Pinpoint the cell where the given text exists, returning its [x, y] midpoint coordinate. 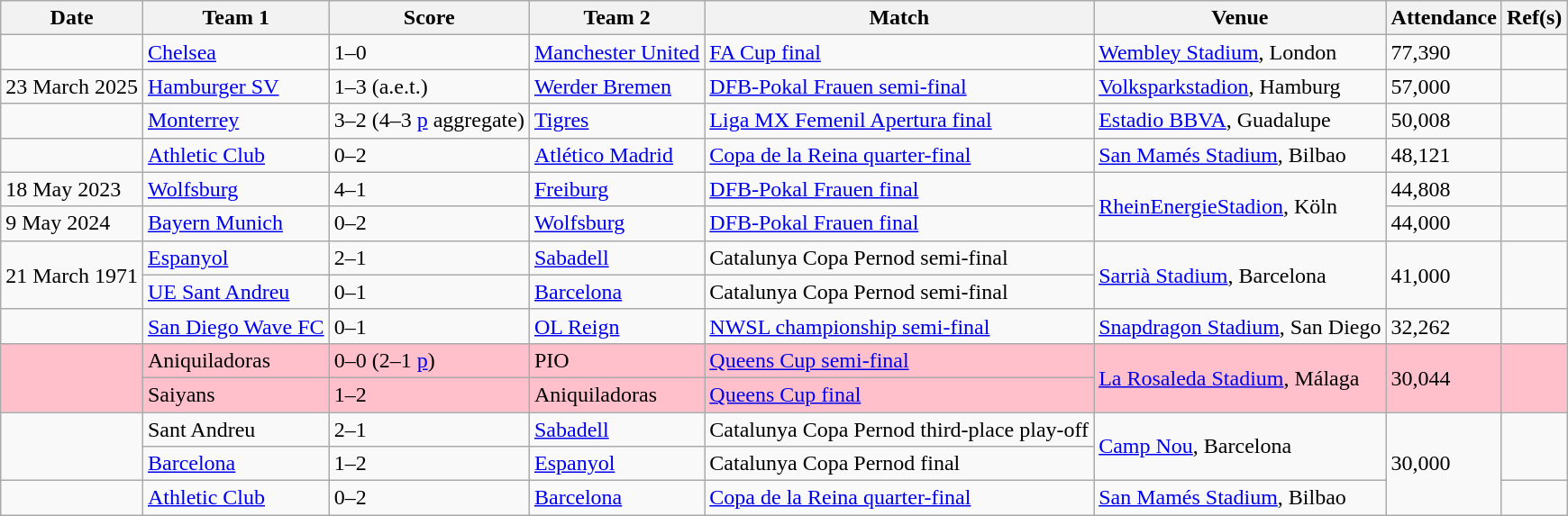
32,262 [1444, 326]
77,390 [1444, 52]
Werder Bremen [616, 86]
Liga MX Femenil Apertura final [899, 121]
Estadio BBVA, Guadalupe [1240, 121]
Freiburg [616, 189]
Tigres [616, 121]
RheinEnergieStadion, Köln [1240, 206]
Score [429, 18]
18 May 2023 [72, 189]
FA Cup final [899, 52]
50,008 [1444, 121]
Catalunya Copa Pernod third-place play-off [899, 430]
Atlético Madrid [616, 155]
Saiyans [236, 394]
57,000 [1444, 86]
DFB-Pokal Frauen semi-final [899, 86]
Team 2 [616, 18]
La Rosaleda Stadium, Málaga [1240, 377]
9 May 2024 [72, 223]
Queens Cup final [899, 394]
Hamburger SV [236, 86]
44,808 [1444, 189]
NWSL championship semi-final [899, 326]
OL Reign [616, 326]
4–1 [429, 189]
Volksparkstadion, Hamburg [1240, 86]
Catalunya Copa Pernod final [899, 464]
21 March 1971 [72, 275]
23 March 2025 [72, 86]
Attendance [1444, 18]
Match [899, 18]
Wembley Stadium, London [1240, 52]
30,044 [1444, 377]
Snapdragon Stadium, San Diego [1240, 326]
Manchester United [616, 52]
Camp Nou, Barcelona [1240, 447]
PIO [616, 360]
41,000 [1444, 275]
1–3 (a.e.t.) [429, 86]
Sant Andreu [236, 430]
Date [72, 18]
3–2 (4–3 p aggregate) [429, 121]
UE Sant Andreu [236, 292]
1–0 [429, 52]
San Diego Wave FC [236, 326]
44,000 [1444, 223]
48,121 [1444, 155]
Queens Cup semi-final [899, 360]
Chelsea [236, 52]
0–0 (2–1 p) [429, 360]
Team 1 [236, 18]
Monterrey [236, 121]
Ref(s) [1534, 18]
Bayern Munich [236, 223]
Sarrià Stadium, Barcelona [1240, 275]
Venue [1240, 18]
30,000 [1444, 464]
